Identify which cell holds the provided text, then report its [x, y] central coordinate. 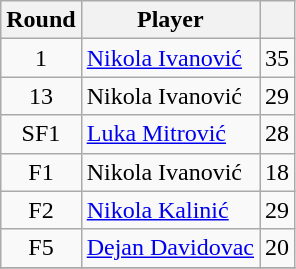
F1 [41, 172]
20 [278, 248]
Luka Mitrović [170, 134]
Round [41, 20]
Nikola Kalinić [170, 210]
Player [170, 20]
13 [41, 96]
28 [278, 134]
F5 [41, 248]
18 [278, 172]
Dejan Davidovac [170, 248]
35 [278, 58]
1 [41, 58]
F2 [41, 210]
SF1 [41, 134]
